Return (x, y) of the center of cell containing provided text 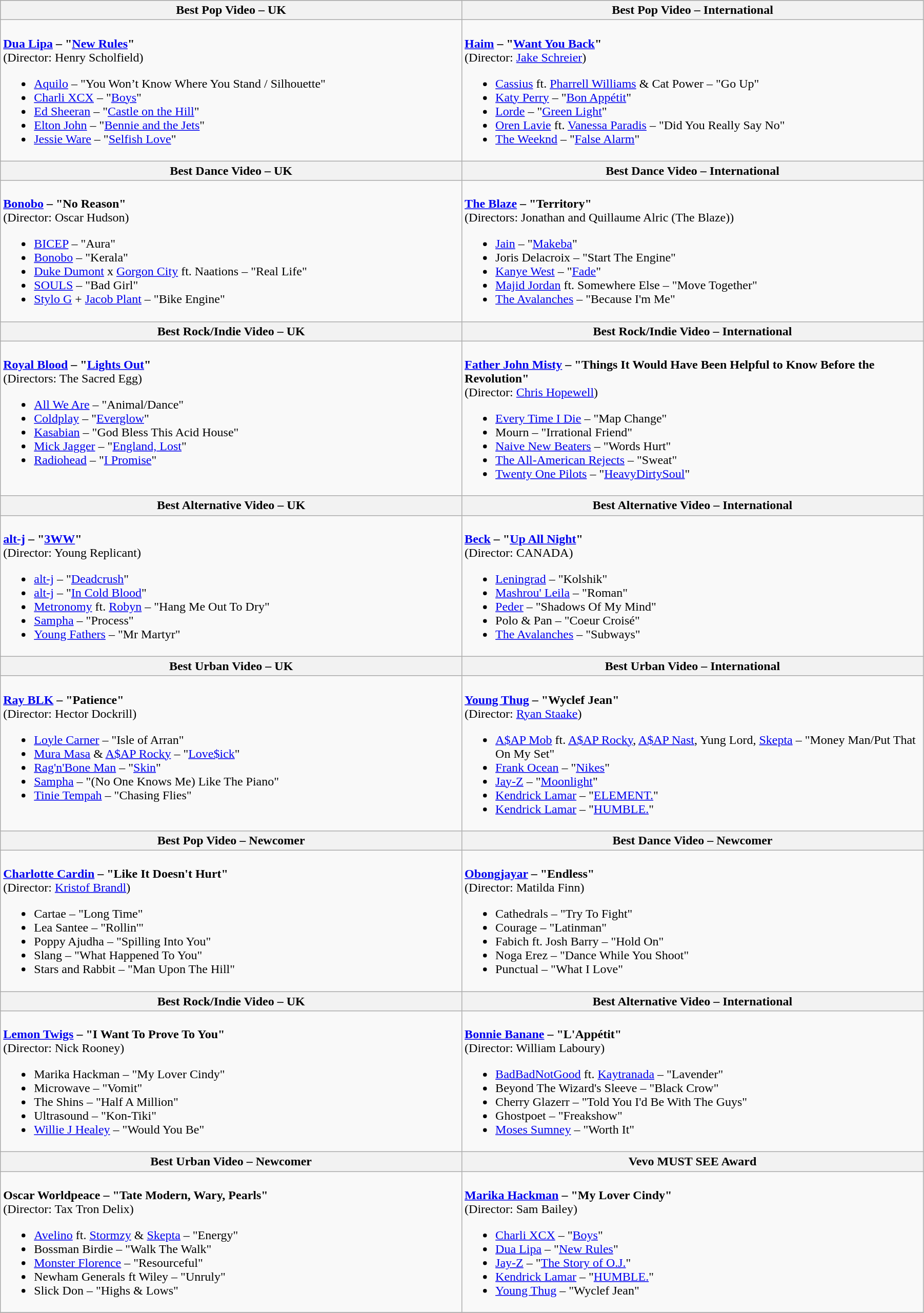
Best Pop Video – UK (231, 10)
Best Dance Video – UK (231, 171)
Best Urban Video – International (693, 666)
Best Pop Video – International (693, 10)
Vevo MUST SEE Award (693, 1162)
Best Urban Video – UK (231, 666)
Best Rock/Indie Video – International (693, 331)
Best Urban Video – Newcomer (231, 1162)
Best Dance Video – International (693, 171)
Best Alternative Video – UK (231, 506)
Best Dance Video – Newcomer (693, 840)
Best Pop Video – Newcomer (231, 840)
